Search for the cell housing the specified text and yield its [x, y] center coordinate. 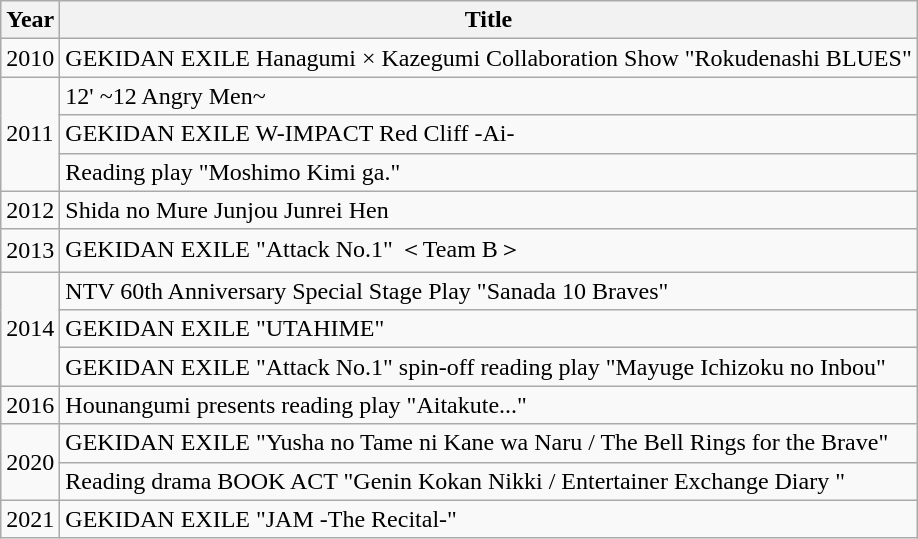
GEKIDAN EXILE W-IMPACT Red Cliff -Ai- [488, 134]
Shida no Mure Junjou Junrei Hen [488, 210]
Reading drama BOOK ACT "Genin Kokan Nikki / Entertainer Exchange Diary " [488, 481]
Hounangumi presents reading play "Aitakute..." [488, 405]
Title [488, 20]
2010 [30, 58]
12' ~12 Angry Men~ [488, 96]
NTV 60th Anniversary Special Stage Play "Sanada 10 Braves" [488, 291]
GEKIDAN EXILE Hanagumi × Kazegumi Collaboration Show "Rokudenashi BLUES" [488, 58]
Year [30, 20]
2012 [30, 210]
2013 [30, 250]
2011 [30, 134]
Reading play "Moshimo Kimi ga." [488, 172]
GEKIDAN EXILE "JAM -The Recital-" [488, 519]
GEKIDAN EXILE "Yusha no Tame ni Kane wa Naru / The Bell Rings for the Brave" [488, 443]
2016 [30, 405]
2021 [30, 519]
2014 [30, 329]
GEKIDAN EXILE "Attack No.1" spin-off reading play "Mayuge Ichizoku no Inbou" [488, 367]
2020 [30, 462]
GEKIDAN EXILE "UTAHIME" [488, 329]
GEKIDAN EXILE "Attack No.1" ＜Team B＞ [488, 250]
